Return [x, y] of the center of cell containing provided text 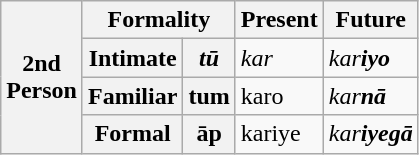
Future [370, 20]
karnā [370, 96]
2ndPerson [42, 77]
Familiar [132, 96]
Intimate [132, 58]
kariyo [370, 58]
tū [209, 58]
Present [279, 20]
āp [209, 134]
kariyegā [370, 134]
karo [279, 96]
Formal [132, 134]
tum [209, 96]
kariye [279, 134]
kar [279, 58]
Formality [158, 20]
